Find where the given text appears and provide that cell's center as (x, y) coordinate. 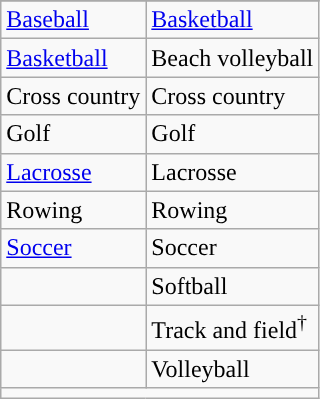
Track and field† (232, 328)
Volleyball (232, 369)
Baseball (74, 20)
Softball (232, 286)
Beach volleyball (232, 58)
